From the cell containing the given text, extract its center point as (x, y) coordinate. 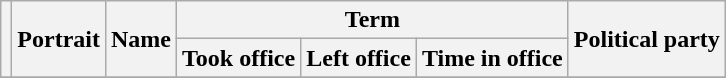
Name (140, 39)
Left office (359, 58)
Time in office (492, 58)
Term (373, 20)
Portrait (59, 39)
Took office (239, 58)
Political party (646, 39)
